Provide the [x, y] coordinate of the cell's center where the given text is located.  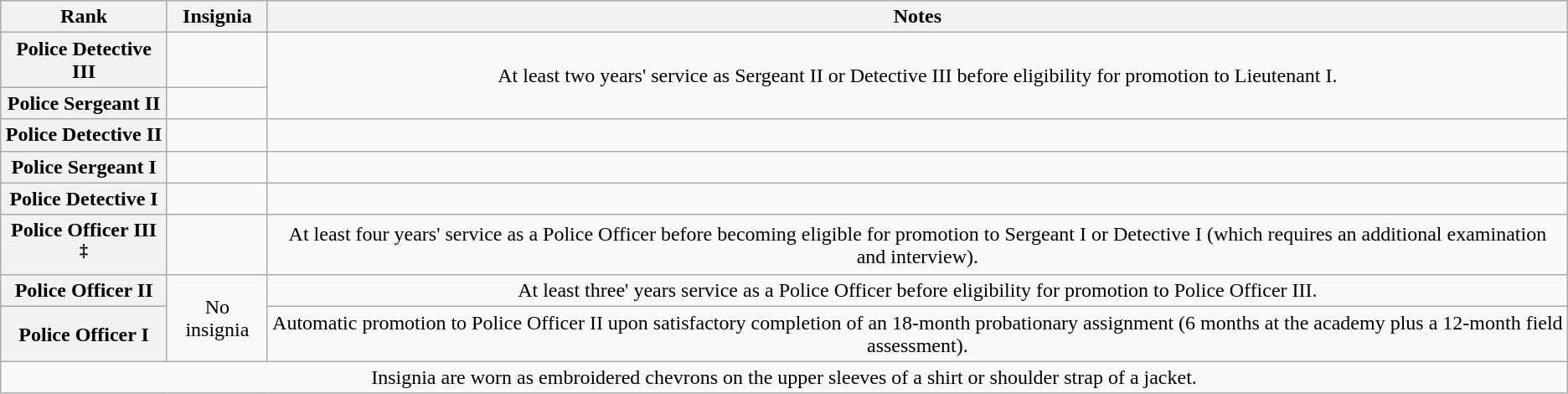
At least three' years service as a Police Officer before eligibility for promotion to Police Officer III. [917, 291]
Insignia [217, 17]
Police Sergeant I [84, 167]
Police Officer I [84, 334]
Rank [84, 17]
Police Sergeant II [84, 103]
Police Detective III [84, 60]
Insignia are worn as embroidered chevrons on the upper sleeves of a shirt or shoulder strap of a jacket. [784, 377]
Notes [917, 17]
No insignia [217, 319]
Police Officer III ‡ [84, 245]
Police Detective II [84, 135]
Police Detective I [84, 199]
Police Officer II [84, 291]
At least two years' service as Sergeant II or Detective III before eligibility for promotion to Lieutenant I. [917, 75]
